Extract the [x, y] coordinate from the center of the cell holding the provided text.  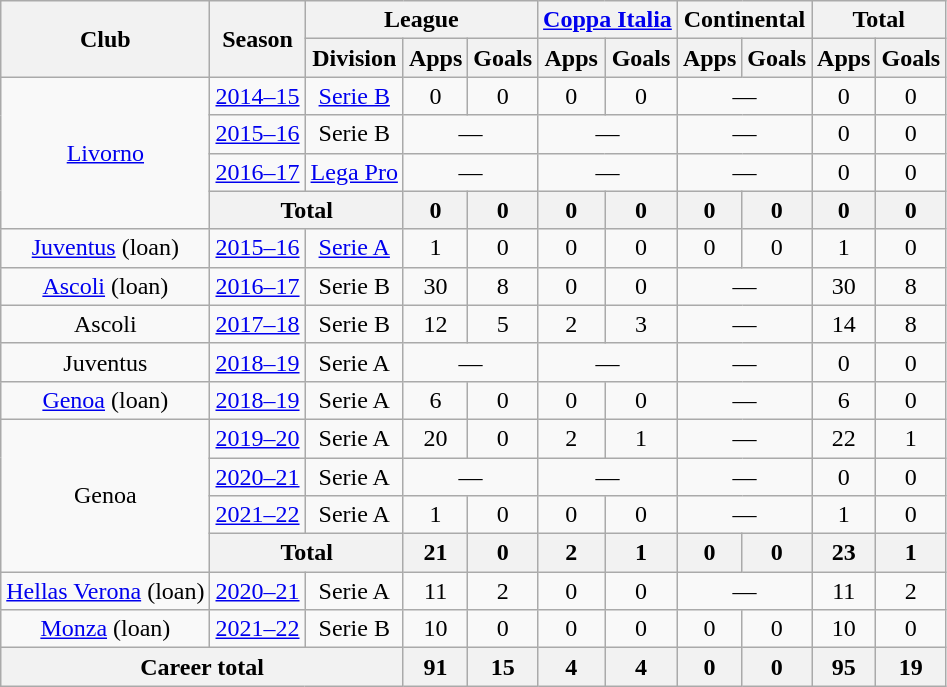
2019–20 [258, 438]
Ascoli [106, 324]
League [422, 20]
Lega Pro [354, 172]
Career total [202, 667]
Season [258, 39]
12 [435, 324]
Juventus [106, 362]
Club [106, 39]
19 [911, 667]
21 [435, 553]
Monza (loan) [106, 629]
14 [844, 324]
Hellas Verona (loan) [106, 591]
2014–15 [258, 96]
Division [354, 58]
5 [503, 324]
20 [435, 438]
91 [435, 667]
3 [642, 324]
23 [844, 553]
Livorno [106, 153]
22 [844, 438]
Genoa [106, 495]
2017–18 [258, 324]
Juventus (loan) [106, 248]
Ascoli (loan) [106, 286]
Genoa (loan) [106, 400]
15 [503, 667]
Coppa Italia [608, 20]
95 [844, 667]
Continental [744, 20]
